Output the (X, Y) coordinate of the center of the cell containing the given text.  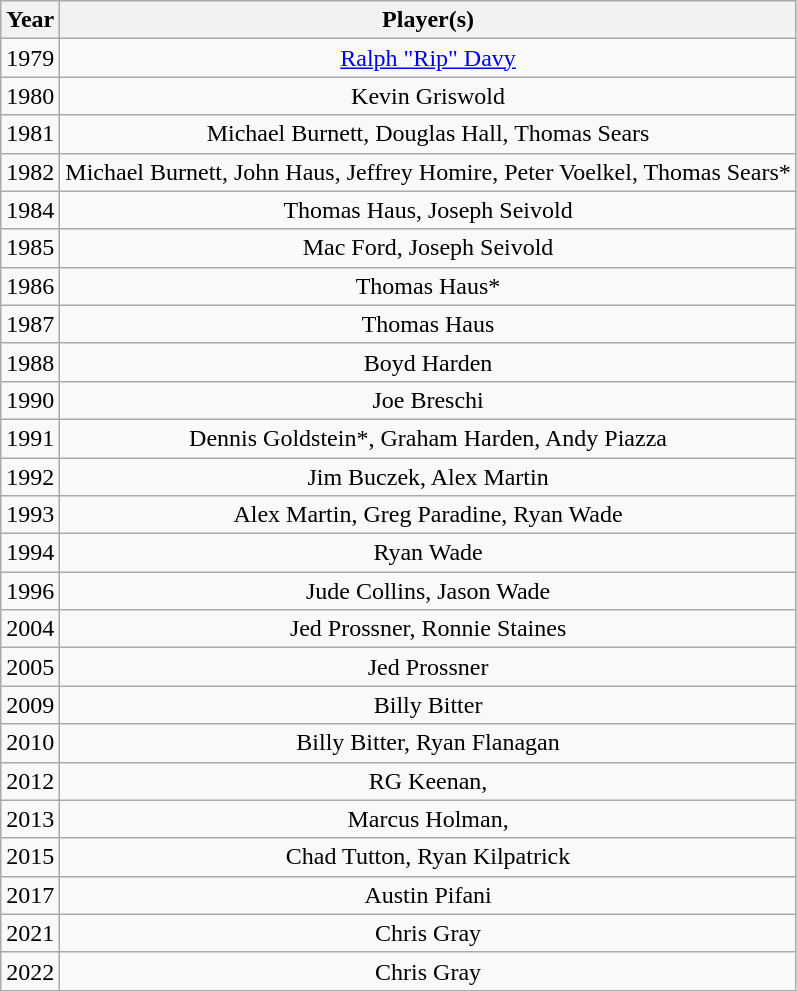
Billy Bitter (428, 705)
Kevin Griswold (428, 96)
1979 (30, 58)
Ralph "Rip" Davy (428, 58)
Joe Breschi (428, 400)
1988 (30, 362)
2021 (30, 933)
Marcus Holman, (428, 819)
1992 (30, 477)
2012 (30, 781)
1985 (30, 248)
2010 (30, 743)
Jed Prossner (428, 667)
1994 (30, 553)
Michael Burnett, John Haus, Jeffrey Homire, Peter Voelkel, Thomas Sears* (428, 172)
1984 (30, 210)
2015 (30, 857)
2022 (30, 971)
Alex Martin, Greg Paradine, Ryan Wade (428, 515)
Year (30, 20)
2017 (30, 895)
Jude Collins, Jason Wade (428, 591)
Thomas Haus* (428, 286)
1981 (30, 134)
Ryan Wade (428, 553)
1991 (30, 438)
Thomas Haus (428, 324)
Chad Tutton, Ryan Kilpatrick (428, 857)
Dennis Goldstein*, Graham Harden, Andy Piazza (428, 438)
1990 (30, 400)
2004 (30, 629)
2005 (30, 667)
Austin Pifani (428, 895)
Boyd Harden (428, 362)
Michael Burnett, Douglas Hall, Thomas Sears (428, 134)
2013 (30, 819)
1986 (30, 286)
Player(s) (428, 20)
1982 (30, 172)
1987 (30, 324)
Thomas Haus, Joseph Seivold (428, 210)
2009 (30, 705)
1993 (30, 515)
Jed Prossner, Ronnie Staines (428, 629)
1980 (30, 96)
1996 (30, 591)
Billy Bitter, Ryan Flanagan (428, 743)
RG Keenan, (428, 781)
Jim Buczek, Alex Martin (428, 477)
Mac Ford, Joseph Seivold (428, 248)
